Extract the [X, Y] coordinate from the center of the cell holding the provided text.  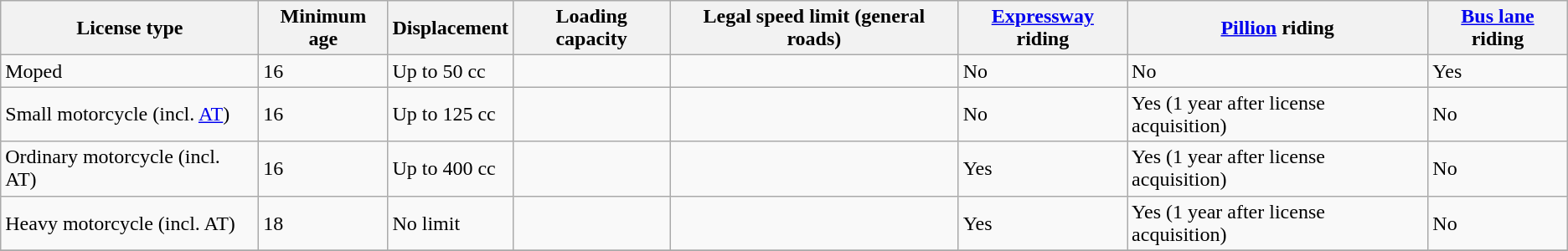
License type [130, 28]
Pillion riding [1278, 28]
18 [323, 223]
Ordinary motorcycle (incl. AT) [130, 169]
Small motorcycle (incl. AT) [130, 114]
Legal speed limit (general roads) [814, 28]
No limit [451, 223]
Heavy motorcycle (incl. AT) [130, 223]
Bus lane riding [1498, 28]
Moped [130, 71]
Loading capacity [591, 28]
Up to 400 cc [451, 169]
Up to 125 cc [451, 114]
Up to 50 cc [451, 71]
Expressway riding [1042, 28]
Displacement [451, 28]
Minimum age [323, 28]
